Output the (X, Y) coordinate of the center of the cell containing the given text.  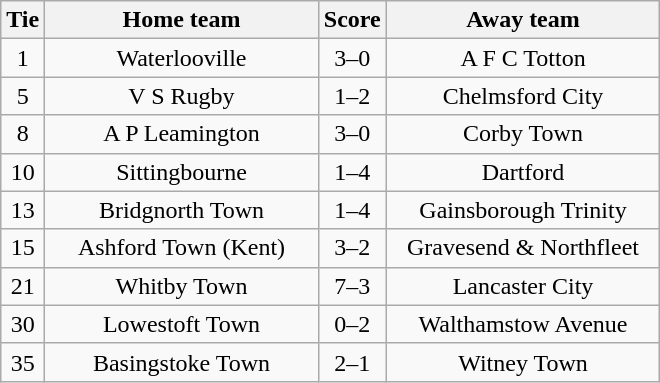
A F C Totton (523, 58)
Home team (182, 20)
A P Leamington (182, 134)
Lancaster City (523, 286)
Gainsborough Trinity (523, 210)
7–3 (352, 286)
Corby Town (523, 134)
15 (23, 248)
Sittingbourne (182, 172)
8 (23, 134)
35 (23, 362)
Gravesend & Northfleet (523, 248)
13 (23, 210)
Chelmsford City (523, 96)
30 (23, 324)
Walthamstow Avenue (523, 324)
1 (23, 58)
Tie (23, 20)
Lowestoft Town (182, 324)
Dartford (523, 172)
2–1 (352, 362)
Away team (523, 20)
10 (23, 172)
V S Rugby (182, 96)
21 (23, 286)
Waterlooville (182, 58)
Bridgnorth Town (182, 210)
5 (23, 96)
Witney Town (523, 362)
0–2 (352, 324)
1–2 (352, 96)
Ashford Town (Kent) (182, 248)
Score (352, 20)
Basingstoke Town (182, 362)
3–2 (352, 248)
Whitby Town (182, 286)
